Detect which cell encompasses the target text, then output its (X, Y) center coordinate. 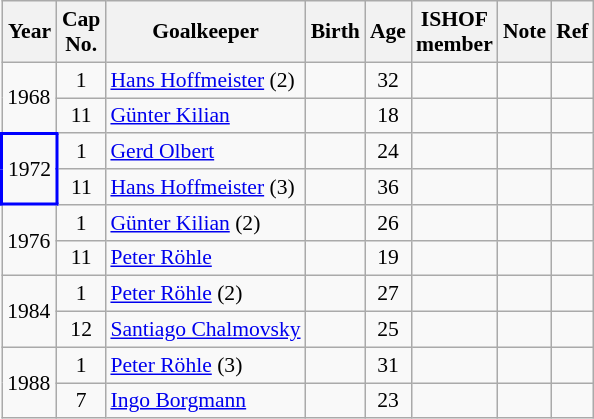
1972 (30, 170)
31 (388, 365)
26 (388, 223)
Age (388, 32)
19 (388, 258)
Günter Kilian (205, 116)
12 (82, 330)
ISHOFmember (454, 32)
Ingo Borgmann (205, 401)
18 (388, 116)
Peter Röhle (205, 258)
25 (388, 330)
27 (388, 294)
36 (388, 187)
Günter Kilian (2) (205, 223)
1984 (30, 312)
7 (82, 401)
Birth (336, 32)
Santiago Chalmovsky (205, 330)
Peter Röhle (3) (205, 365)
Note (524, 32)
1976 (30, 240)
Hans Hoffmeister (2) (205, 80)
Goalkeeper (205, 32)
23 (388, 401)
1968 (30, 98)
Year (30, 32)
Peter Röhle (2) (205, 294)
24 (388, 152)
Gerd Olbert (205, 152)
CapNo. (82, 32)
Ref (572, 32)
Hans Hoffmeister (3) (205, 187)
1988 (30, 382)
32 (388, 80)
